Identify which cell holds the provided text, then report its [x, y] central coordinate. 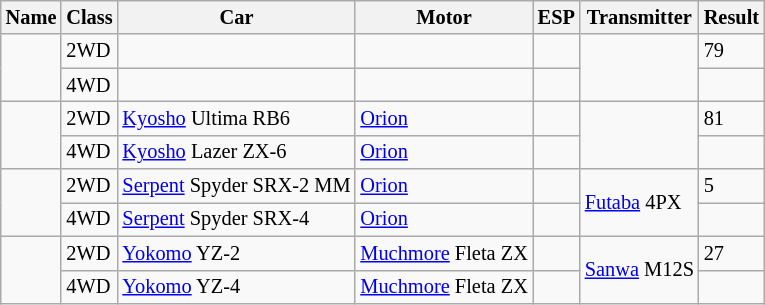
Transmitter [640, 17]
5 [732, 186]
Kyosho Lazer ZX-6 [237, 152]
Name [32, 17]
27 [732, 253]
79 [732, 51]
Yokomo YZ-4 [237, 287]
Futaba 4PX [640, 202]
81 [732, 118]
Serpent Spyder SRX-2 MM [237, 186]
Motor [444, 17]
Serpent Spyder SRX-4 [237, 219]
Class [89, 17]
Sanwa M12S [640, 270]
Kyosho Ultima RB6 [237, 118]
ESP [556, 17]
Result [732, 17]
Car [237, 17]
Yokomo YZ-2 [237, 253]
